Detect which cell encompasses the target text, then output its [x, y] center coordinate. 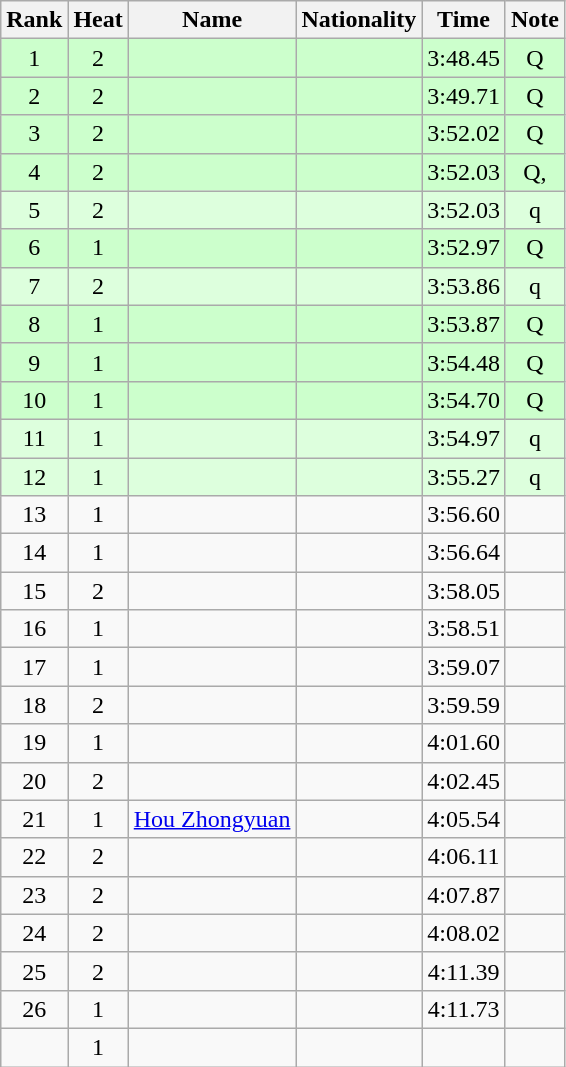
3:49.71 [464, 96]
Name [212, 20]
3 [34, 134]
3:59.59 [464, 705]
25 [34, 971]
12 [34, 477]
9 [34, 362]
6 [34, 248]
3:53.87 [464, 324]
14 [34, 553]
4:02.45 [464, 781]
4:05.54 [464, 819]
3:54.70 [464, 400]
3:52.02 [464, 134]
3:53.86 [464, 286]
3:58.51 [464, 629]
Heat [98, 20]
Hou Zhongyuan [212, 819]
3:58.05 [464, 591]
3:48.45 [464, 58]
5 [34, 210]
3:54.97 [464, 438]
24 [34, 933]
18 [34, 705]
4:11.73 [464, 1009]
20 [34, 781]
19 [34, 743]
4:01.60 [464, 743]
3:52.97 [464, 248]
10 [34, 400]
22 [34, 857]
Note [534, 20]
8 [34, 324]
4:11.39 [464, 971]
16 [34, 629]
11 [34, 438]
7 [34, 286]
Time [464, 20]
4:08.02 [464, 933]
21 [34, 819]
3:54.48 [464, 362]
3:59.07 [464, 667]
Nationality [359, 20]
4:07.87 [464, 895]
17 [34, 667]
23 [34, 895]
4 [34, 172]
3:55.27 [464, 477]
13 [34, 515]
Rank [34, 20]
Q, [534, 172]
26 [34, 1009]
4:06.11 [464, 857]
3:56.64 [464, 553]
3:56.60 [464, 515]
15 [34, 591]
